For the text-containing cell, return its midpoint in [X, Y] coordinate format. 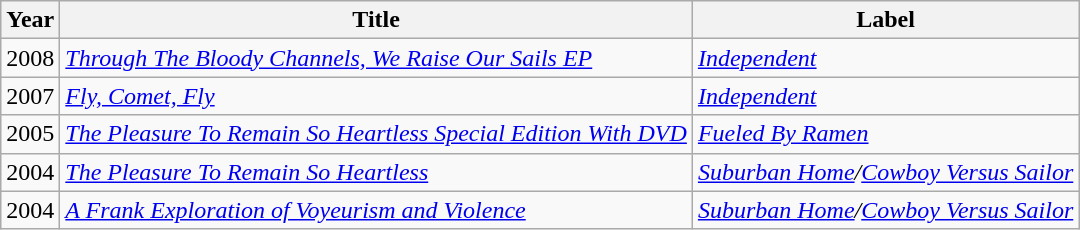
Title [376, 20]
A Frank Exploration of Voyeurism and Violence [376, 210]
2007 [30, 96]
The Pleasure To Remain So Heartless Special Edition With DVD [376, 134]
Through The Bloody Channels, We Raise Our Sails EP [376, 58]
The Pleasure To Remain So Heartless [376, 172]
Fueled By Ramen [885, 134]
Year [30, 20]
Label [885, 20]
2008 [30, 58]
Fly, Comet, Fly [376, 96]
2005 [30, 134]
